Search for the cell housing the specified text and yield its [X, Y] center coordinate. 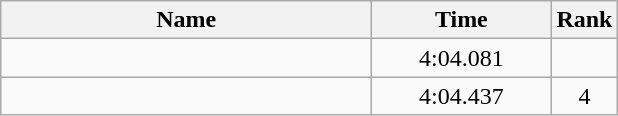
4:04.437 [462, 96]
Time [462, 20]
Rank [584, 20]
Name [186, 20]
4:04.081 [462, 58]
4 [584, 96]
